Provide the [x, y] coordinate of the cell's center where the given text is located.  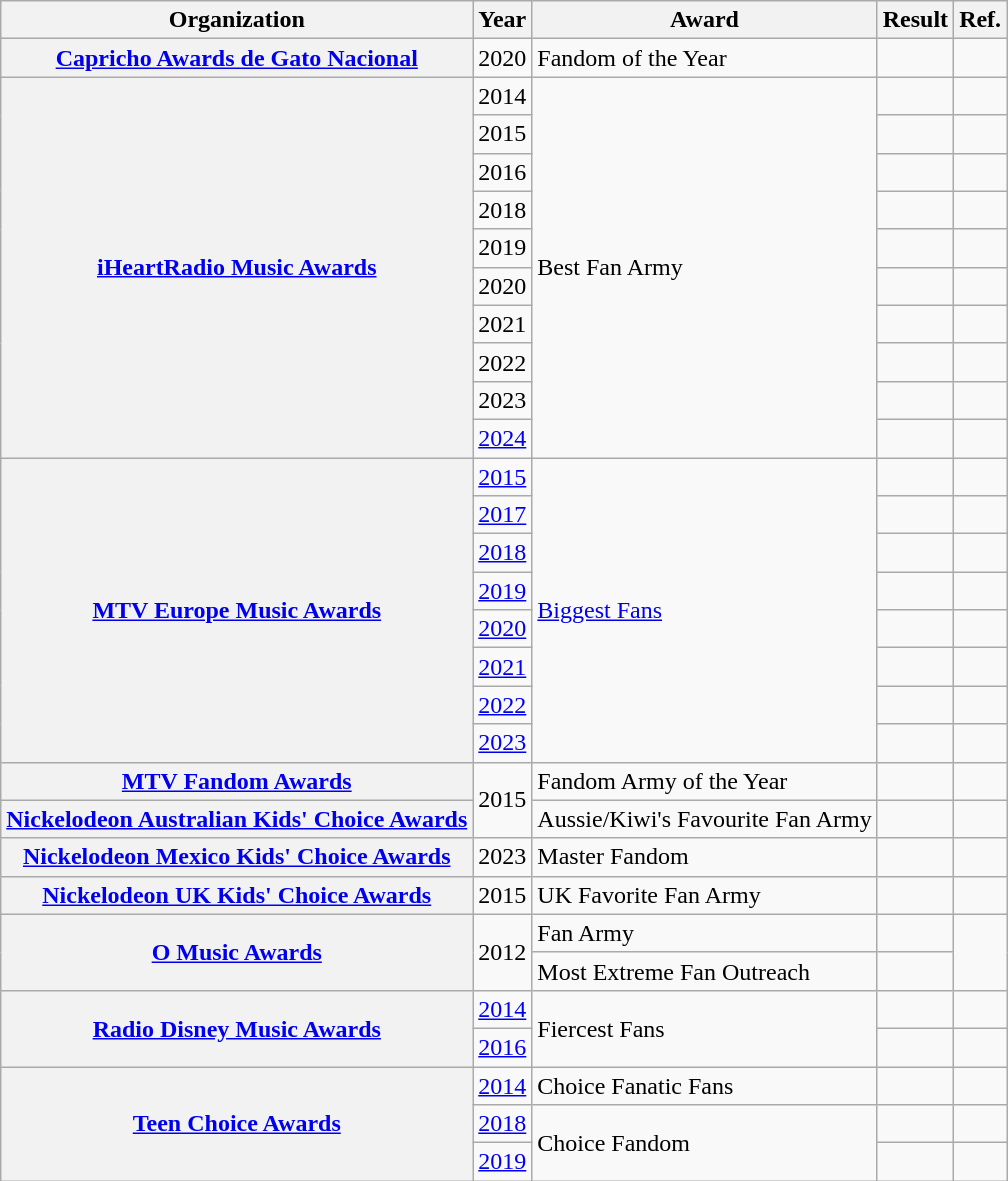
Fandom of the Year [704, 58]
2017 [502, 515]
2012 [502, 952]
Nickelodeon Mexico Kids' Choice Awards [237, 857]
Fiercest Fans [704, 1028]
Most Extreme Fan Outreach [704, 971]
Result [915, 20]
iHeartRadio Music Awards [237, 268]
O Music Awards [237, 952]
Nickelodeon UK Kids' Choice Awards [237, 895]
2024 [502, 438]
Aussie/Kiwi's Favourite Fan Army [704, 819]
Choice Fandom [704, 1143]
Biggest Fans [704, 610]
Fan Army [704, 933]
MTV Fandom Awards [237, 781]
UK Favorite Fan Army [704, 895]
Fandom Army of the Year [704, 781]
MTV Europe Music Awards [237, 610]
Nickelodeon Australian Kids' Choice Awards [237, 819]
Ref. [980, 20]
Radio Disney Music Awards [237, 1028]
Year [502, 20]
Master Fandom [704, 857]
Organization [237, 20]
Choice Fanatic Fans [704, 1085]
Capricho Awards de Gato Nacional [237, 58]
Teen Choice Awards [237, 1123]
Best Fan Army [704, 268]
Award [704, 20]
